For the text-containing cell, return its midpoint in (X, Y) coordinate format. 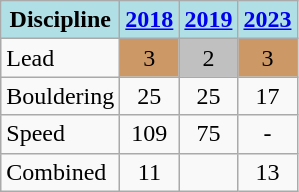
75 (208, 134)
13 (268, 172)
Combined (60, 172)
2018 (150, 20)
17 (268, 96)
Speed (60, 134)
Lead (60, 58)
2 (208, 58)
2023 (268, 20)
Bouldering (60, 96)
- (268, 134)
2019 (208, 20)
11 (150, 172)
109 (150, 134)
Discipline (60, 20)
